Locate the cell with the specified text and output its (x, y) center coordinate. 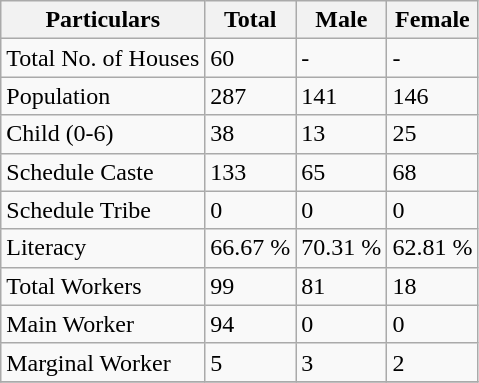
146 (432, 96)
Male (342, 20)
Schedule Caste (103, 172)
25 (432, 134)
81 (342, 286)
38 (250, 134)
66.67 % (250, 248)
Marginal Worker (103, 362)
62.81 % (432, 248)
Literacy (103, 248)
141 (342, 96)
13 (342, 134)
3 (342, 362)
Total (250, 20)
2 (432, 362)
Particulars (103, 20)
Female (432, 20)
Main Worker (103, 324)
Total Workers (103, 286)
70.31 % (342, 248)
99 (250, 286)
94 (250, 324)
Total No. of Houses (103, 58)
5 (250, 362)
Schedule Tribe (103, 210)
133 (250, 172)
287 (250, 96)
65 (342, 172)
18 (432, 286)
68 (432, 172)
Population (103, 96)
60 (250, 58)
Child (0-6) (103, 134)
